Output the [X, Y] coordinate of the center of the cell containing the given text.  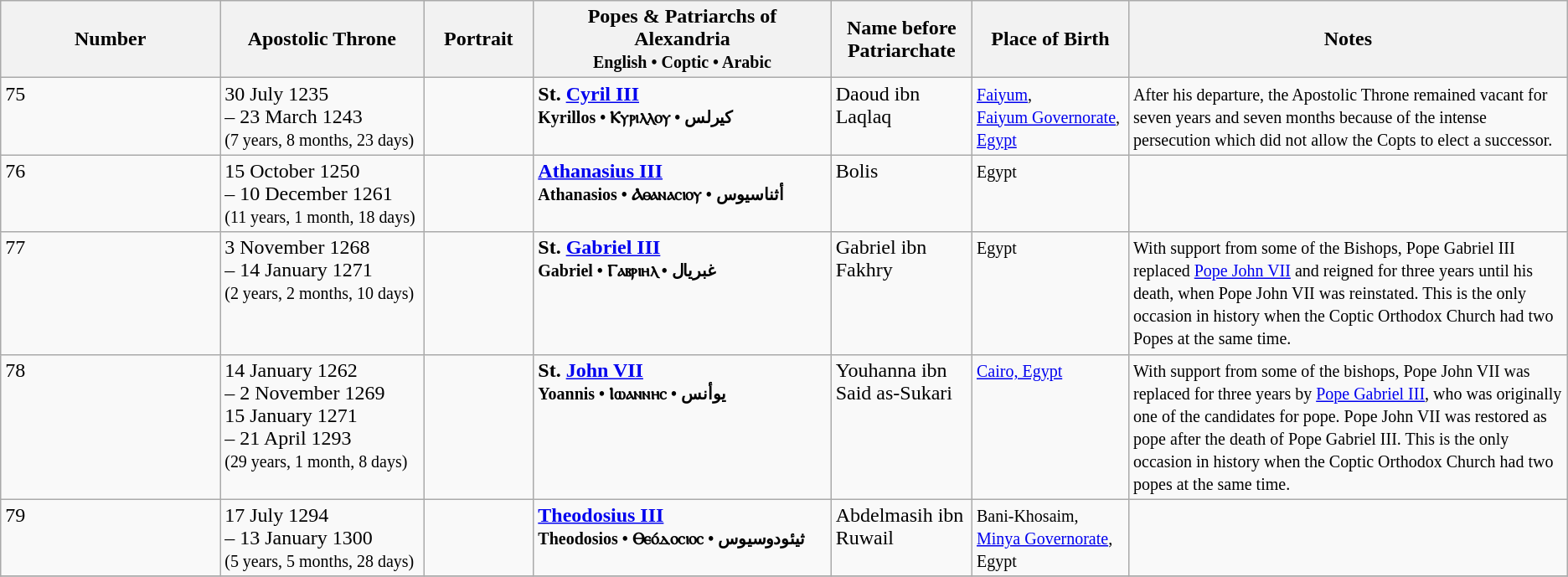
Athanasius IIIAthanasios • Ⲁⲑⲁⲛⲁⲥⲓⲟⲩ • أثناسيوس [682, 193]
Notes [1349, 39]
Portrait [479, 39]
St. John VIIYoannis • Ⲓⲱⲁⲛⲛⲏⲥ • يوأنس [682, 427]
Apostolic Throne [322, 39]
St. Cyril IIIKyrillos • Ⲕⲩⲣⲓⲗⲗⲟⲩ • كيرلس [682, 116]
Cairo, Egypt [1050, 427]
Place of Birth [1050, 39]
Name before Patriarchate [901, 39]
Bani-Khosaim,Minya Governorate, Egypt [1050, 538]
St. Gabriel IIIGabriel • Ⲅⲁⲃⲣⲓⲏⲗ • غبريال [682, 293]
Number [111, 39]
30 July 1235– 23 March 1243(7 years, 8 months, 23 days) [322, 116]
3 November 1268– 14 January 1271(2 years, 2 months, 10 days) [322, 293]
79 [111, 538]
78 [111, 427]
Popes & Patriarchs of AlexandriaEnglish • Coptic • Arabic [682, 39]
Youhanna ibn Said as-Sukari [901, 427]
15 October 1250– 10 December 1261(11 years, 1 month, 18 days) [322, 193]
14 January 1262– 2 November 126915 January 1271– 21 April 1293(29 years, 1 month, 8 days) [322, 427]
Faiyum,Faiyum Governorate, Egypt [1050, 116]
Bolis [901, 193]
76 [111, 193]
75 [111, 116]
77 [111, 293]
Daoud ibn Laqlaq [901, 116]
Theodosius IIITheodosios • Ⲑⲉⲟ́ⲇⲟⲥⲓⲟⲥ • ثيئودوسيوس [682, 538]
17 July 1294– 13 January 1300(5 years, 5 months, 28 days) [322, 538]
Gabriel ibn Fakhry [901, 293]
Abdelmasih ibn Ruwail [901, 538]
